Return the [X, Y] coordinate for the center point of the cell that contains the specified text.  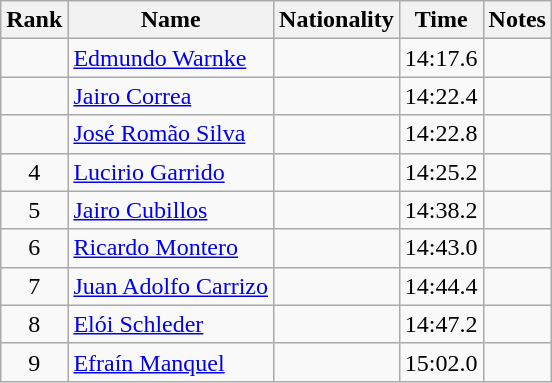
Lucirio Garrido [171, 172]
Elói Schleder [171, 324]
7 [34, 286]
14:17.6 [441, 58]
Juan Adolfo Carrizo [171, 286]
14:44.4 [441, 286]
Notes [517, 20]
Nationality [337, 20]
14:22.8 [441, 134]
14:43.0 [441, 248]
5 [34, 210]
Jairo Cubillos [171, 210]
Edmundo Warnke [171, 58]
6 [34, 248]
José Romão Silva [171, 134]
14:22.4 [441, 96]
Time [441, 20]
Rank [34, 20]
Jairo Correa [171, 96]
14:47.2 [441, 324]
Ricardo Montero [171, 248]
9 [34, 362]
8 [34, 324]
4 [34, 172]
14:38.2 [441, 210]
15:02.0 [441, 362]
Efraín Manquel [171, 362]
Name [171, 20]
14:25.2 [441, 172]
